Find where the given text appears and provide that cell's center as [X, Y] coordinate. 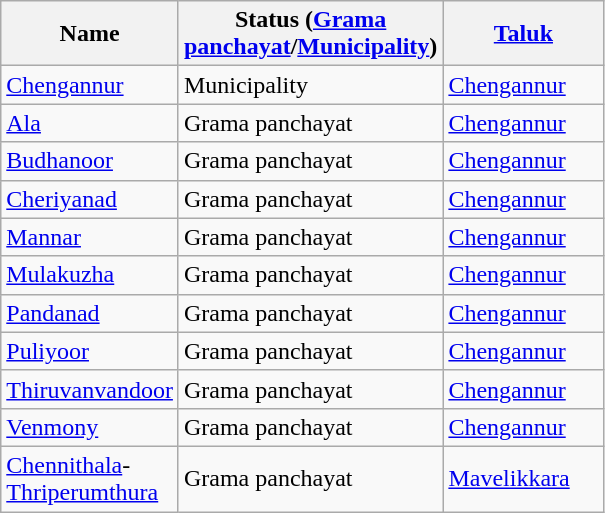
Thiruvanvandoor [90, 389]
Municipality [310, 85]
Mulakuzha [90, 275]
Ala [90, 123]
Name [90, 34]
Budhanoor [90, 161]
Venmony [90, 427]
Pandanad [90, 313]
Mavelikkara [524, 478]
Chennithala-Thriperumthura [90, 478]
Puliyoor [90, 351]
Cheriyanad [90, 199]
Mannar [90, 237]
Taluk [524, 34]
Status (Grama panchayat/Municipality) [310, 34]
